Find where the given text appears and provide that cell's center as (X, Y) coordinate. 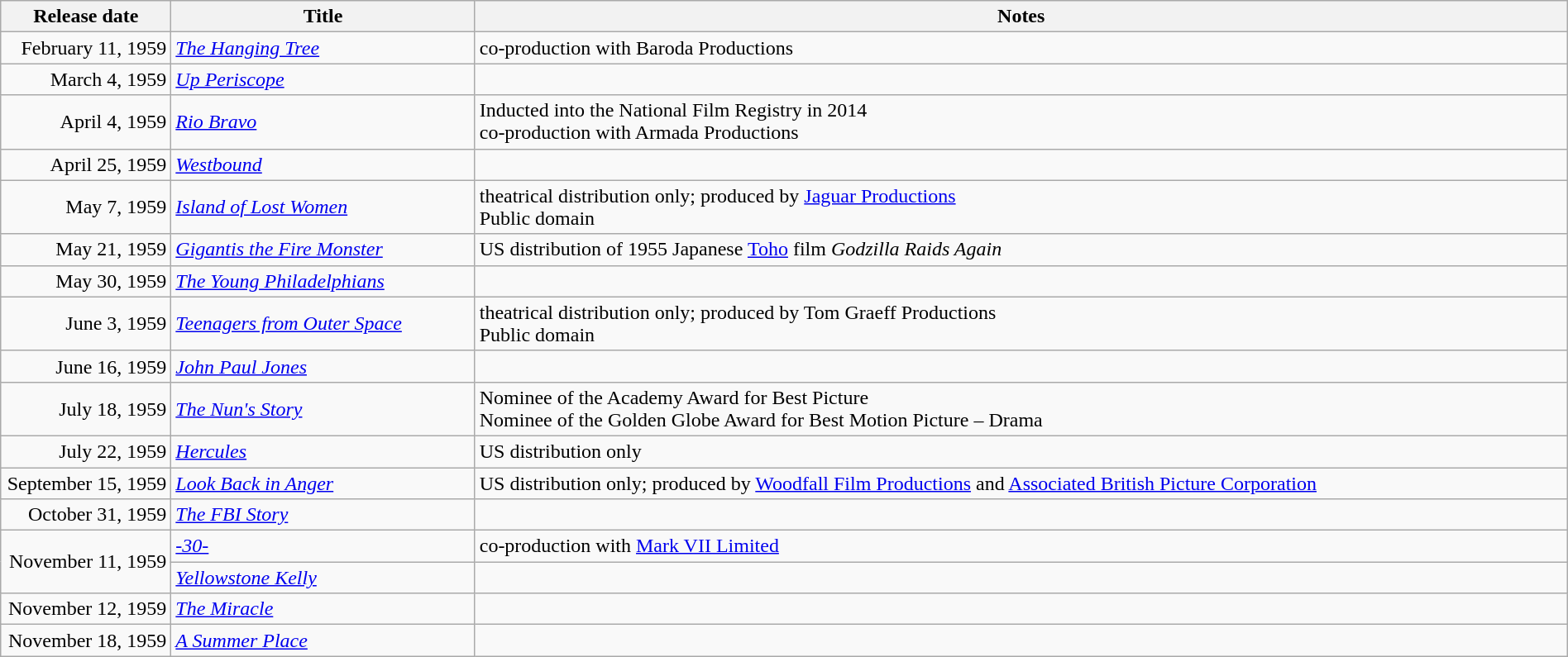
October 31, 1959 (86, 515)
Yellowstone Kelly (323, 578)
US distribution only; produced by Woodfall Film Productions and Associated British Picture Corporation (1021, 483)
May 21, 1959 (86, 250)
Hercules (323, 451)
May 7, 1959 (86, 207)
February 11, 1959 (86, 48)
The Nun's Story (323, 408)
The Hanging Tree (323, 48)
theatrical distribution only; produced by Tom Graeff ProductionsPublic domain (1021, 324)
April 25, 1959 (86, 164)
Gigantis the Fire Monster (323, 250)
Notes (1021, 17)
Teenagers from Outer Space (323, 324)
Title (323, 17)
Inducted into the National Film Registry in 2014co-production with Armada Productions (1021, 122)
June 16, 1959 (86, 366)
Release date (86, 17)
Rio Bravo (323, 122)
Island of Lost Women (323, 207)
Look Back in Anger (323, 483)
Nominee of the Academy Award for Best PictureNominee of the Golden Globe Award for Best Motion Picture – Drama (1021, 408)
September 15, 1959 (86, 483)
November 12, 1959 (86, 609)
co-production with Baroda Productions (1021, 48)
The FBI Story (323, 515)
March 4, 1959 (86, 79)
-30- (323, 546)
A Summer Place (323, 640)
US distribution of 1955 Japanese Toho film Godzilla Raids Again (1021, 250)
John Paul Jones (323, 366)
The Miracle (323, 609)
May 30, 1959 (86, 281)
April 4, 1959 (86, 122)
co-production with Mark VII Limited (1021, 546)
July 22, 1959 (86, 451)
July 18, 1959 (86, 408)
The Young Philadelphians (323, 281)
November 11, 1959 (86, 562)
theatrical distribution only; produced by Jaguar ProductionsPublic domain (1021, 207)
US distribution only (1021, 451)
Westbound (323, 164)
November 18, 1959 (86, 640)
June 3, 1959 (86, 324)
Up Periscope (323, 79)
